Output the (X, Y) coordinate of the center of the cell containing the given text.  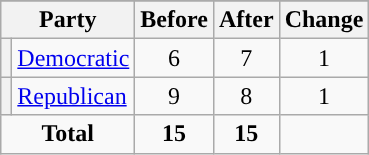
Republican (74, 96)
9 (174, 96)
Change (324, 20)
7 (246, 58)
8 (246, 96)
Total (68, 134)
Before (174, 20)
After (246, 20)
6 (174, 58)
Party (68, 20)
Democratic (74, 58)
